Detect which cell encompasses the target text, then output its [x, y] center coordinate. 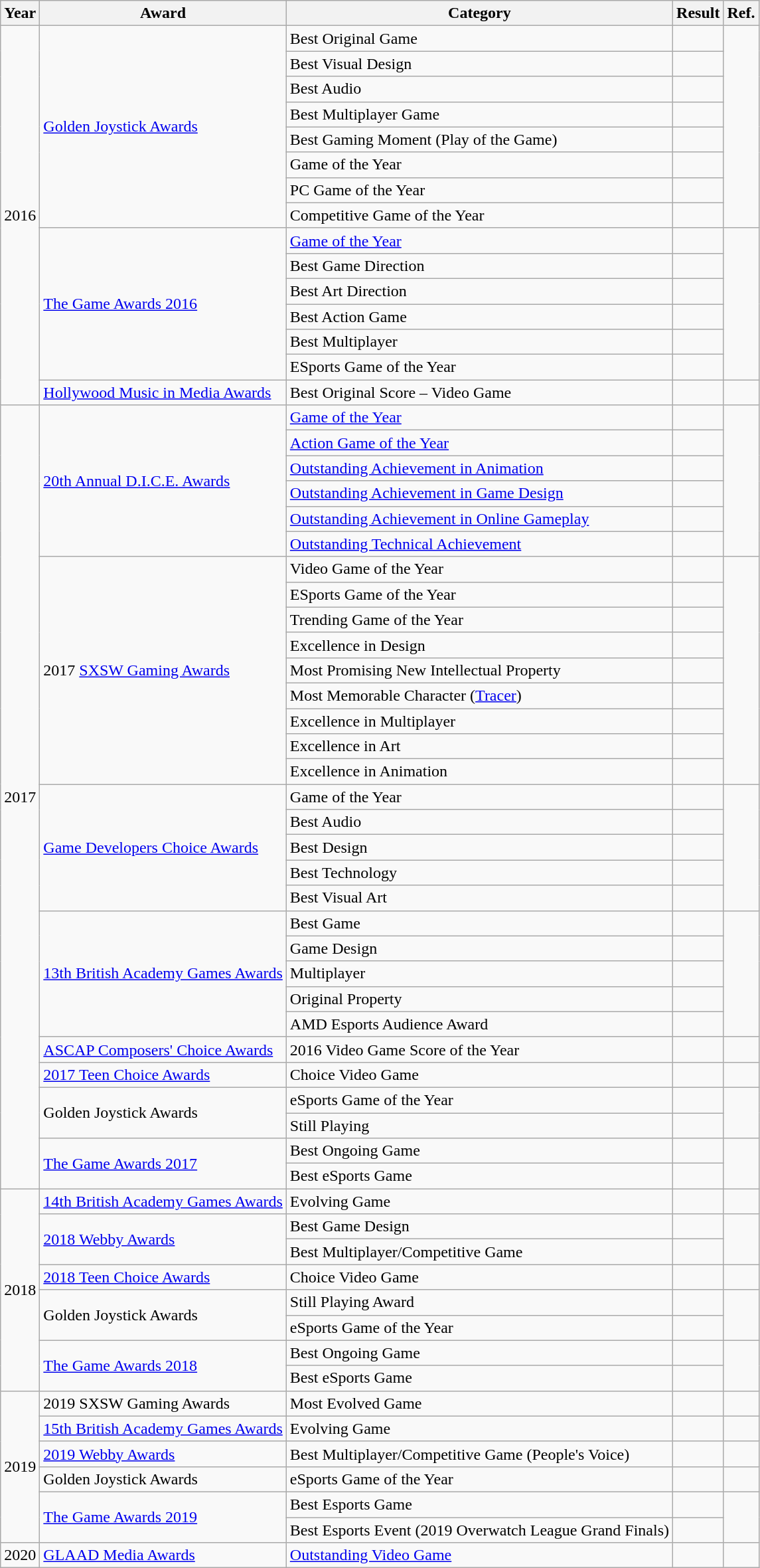
Award [163, 13]
Best Multiplayer/Competitive Game [479, 1252]
Excellence in Multiplayer [479, 721]
Excellence in Animation [479, 772]
GLAAD Media Awards [163, 1555]
Best Original Score – Video Game [479, 392]
Best Multiplayer [479, 342]
Outstanding Video Game [479, 1555]
2016 Video Game Score of the Year [479, 1049]
Game Developers Choice Awards [163, 847]
PC Game of the Year [479, 190]
Outstanding Achievement in Game Design [479, 493]
Outstanding Technical Achievement [479, 544]
Outstanding Achievement in Animation [479, 468]
Video Game of the Year [479, 569]
The Game Awards 2017 [163, 1164]
Best Game Direction [479, 266]
Best Multiplayer Game [479, 114]
Hollywood Music in Media Awards [163, 392]
Year [20, 13]
Most Memorable Character (Tracer) [479, 695]
2020 [20, 1555]
15th British Academy Games Awards [163, 1429]
The Game Awards 2019 [163, 1517]
Ref. [741, 13]
Best Action Game [479, 317]
AMD Esports Audience Award [479, 1024]
The Game Awards 2016 [163, 304]
14th British Academy Games Awards [163, 1201]
Original Property [479, 999]
Trending Game of the Year [479, 620]
Best Gaming Moment (Play of the Game) [479, 139]
Best Design [479, 847]
2019 SXSW Gaming Awards [163, 1403]
Excellence in Art [479, 746]
2019 Webby Awards [163, 1454]
ASCAP Composers' Choice Awards [163, 1049]
Best Visual Art [479, 898]
13th British Academy Games Awards [163, 974]
Best Multiplayer/Competitive Game (People's Voice) [479, 1454]
Multiplayer [479, 974]
Competitive Game of the Year [479, 215]
Best Original Game [479, 39]
Most Promising New Intellectual Property [479, 670]
Best Game Design [479, 1227]
The Game Awards 2018 [163, 1365]
2017 [20, 797]
Excellence in Design [479, 645]
Best Esports Event (2019 Overwatch League Grand Finals) [479, 1529]
Best Visual Design [479, 64]
20th Annual D.I.C.E. Awards [163, 481]
Best Esports Game [479, 1504]
Most Evolved Game [479, 1403]
Best Art Direction [479, 291]
Best Game [479, 923]
2018 Teen Choice Awards [163, 1277]
2016 [20, 215]
Best Technology [479, 873]
2018 [20, 1290]
Outstanding Achievement in Online Gameplay [479, 519]
Category [479, 13]
2018 Webby Awards [163, 1239]
Still Playing [479, 1126]
2017 Teen Choice Awards [163, 1075]
2019 [20, 1466]
2017 SXSW Gaming Awards [163, 671]
Action Game of the Year [479, 443]
Game Design [479, 948]
Result [698, 13]
Still Playing Award [479, 1302]
